Detect which cell encompasses the target text, then output its (x, y) center coordinate. 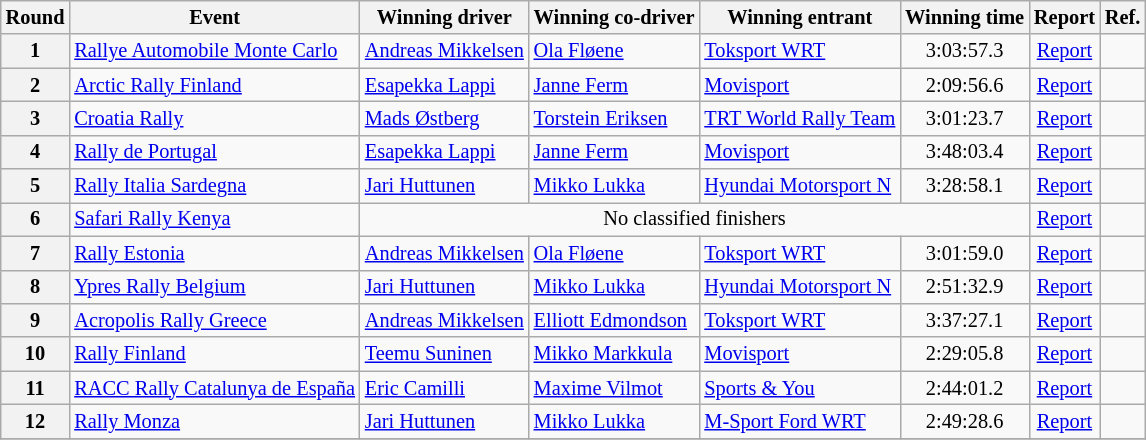
3:01:23.7 (964, 118)
7 (36, 253)
Winning time (964, 17)
2:51:32.9 (964, 287)
Elliott Edmondson (614, 320)
5 (36, 186)
8 (36, 287)
Ypres Rally Belgium (214, 287)
2:49:28.6 (964, 421)
Event (214, 17)
3:48:03.4 (964, 152)
Rally de Portugal (214, 152)
6 (36, 219)
2:09:56.6 (964, 85)
Rally Estonia (214, 253)
TRT World Rally Team (800, 118)
Winning driver (444, 17)
Sports & You (800, 388)
11 (36, 388)
Rallye Automobile Monte Carlo (214, 51)
Eric Camilli (444, 388)
Round (36, 17)
3:01:59.0 (964, 253)
10 (36, 354)
Rally Finland (214, 354)
Teemu Suninen (444, 354)
3:03:57.3 (964, 51)
3:37:27.1 (964, 320)
2 (36, 85)
Arctic Rally Finland (214, 85)
Rally Monza (214, 421)
RACC Rally Catalunya de España (214, 388)
Acropolis Rally Greece (214, 320)
2:29:05.8 (964, 354)
Mads Østberg (444, 118)
Ref. (1122, 17)
2:44:01.2 (964, 388)
12 (36, 421)
Safari Rally Kenya (214, 219)
M-Sport Ford WRT (800, 421)
9 (36, 320)
Maxime Vilmot (614, 388)
Winning entrant (800, 17)
No classified finishers (694, 219)
Rally Italia Sardegna (214, 186)
Torstein Eriksen (614, 118)
Croatia Rally (214, 118)
3:28:58.1 (964, 186)
4 (36, 152)
3 (36, 118)
1 (36, 51)
Winning co-driver (614, 17)
Mikko Markkula (614, 354)
